Find where the given text appears and provide that cell's center as (X, Y) coordinate. 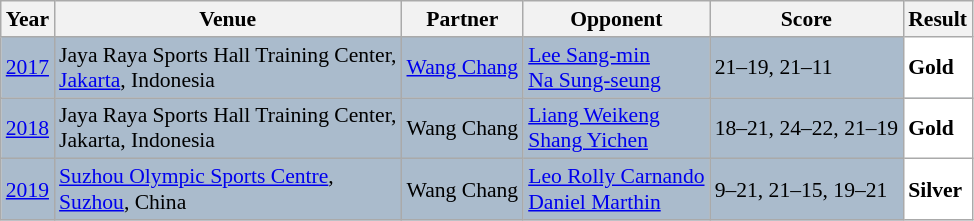
Suzhou Olympic Sports Centre,Suzhou, China (228, 190)
Partner (462, 19)
Silver (938, 190)
Venue (228, 19)
21–19, 21–11 (807, 68)
Opponent (616, 19)
Lee Sang-min Na Sung-seung (616, 68)
2018 (28, 128)
Result (938, 19)
2019 (28, 190)
Year (28, 19)
Leo Rolly Carnando Daniel Marthin (616, 190)
Score (807, 19)
18–21, 24–22, 21–19 (807, 128)
Liang Weikeng Shang Yichen (616, 128)
2017 (28, 68)
9–21, 21–15, 19–21 (807, 190)
